Extract the (X, Y) coordinate from the center of the cell holding the provided text.  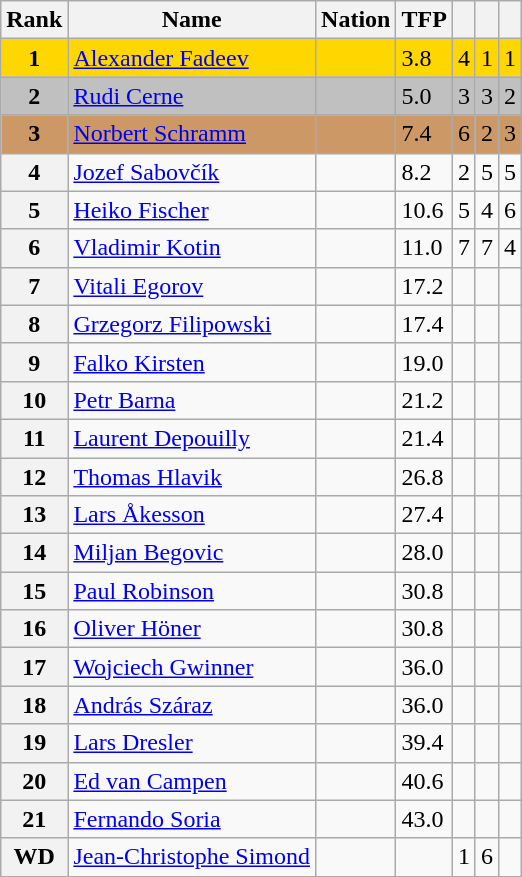
3.8 (424, 58)
20 (34, 781)
Jean-Christophe Simond (192, 857)
19 (34, 743)
39.4 (424, 743)
Alexander Fadeev (192, 58)
14 (34, 553)
Paul Robinson (192, 591)
19.0 (424, 362)
Ed van Campen (192, 781)
8 (34, 324)
12 (34, 477)
15 (34, 591)
Lars Dresler (192, 743)
Lars Åkesson (192, 515)
5.0 (424, 96)
21 (34, 819)
7.4 (424, 134)
43.0 (424, 819)
Rudi Cerne (192, 96)
21.2 (424, 400)
Heiko Fischer (192, 210)
11.0 (424, 248)
21.4 (424, 438)
András Száraz (192, 705)
WD (34, 857)
Grzegorz Filipowski (192, 324)
Oliver Höner (192, 629)
Vitali Egorov (192, 286)
Laurent Depouilly (192, 438)
26.8 (424, 477)
18 (34, 705)
11 (34, 438)
10 (34, 400)
Jozef Sabovčík (192, 172)
Vladimir Kotin (192, 248)
Falko Kirsten (192, 362)
Miljan Begovic (192, 553)
TFP (424, 20)
Name (192, 20)
Nation (356, 20)
Norbert Schramm (192, 134)
Petr Barna (192, 400)
13 (34, 515)
17.4 (424, 324)
Fernando Soria (192, 819)
17.2 (424, 286)
8.2 (424, 172)
9 (34, 362)
16 (34, 629)
28.0 (424, 553)
40.6 (424, 781)
Rank (34, 20)
Wojciech Gwinner (192, 667)
Thomas Hlavik (192, 477)
27.4 (424, 515)
10.6 (424, 210)
17 (34, 667)
